Locate the cell with the specified text and output its (X, Y) center coordinate. 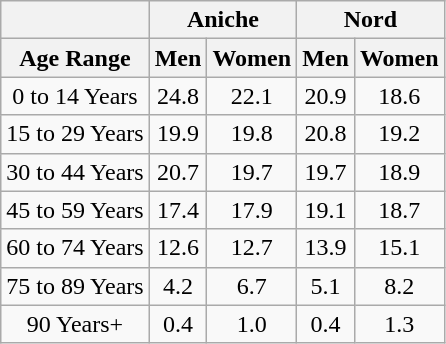
Age Range (75, 58)
22.1 (252, 96)
17.4 (178, 210)
4.2 (178, 286)
18.9 (399, 172)
0 to 14 Years (75, 96)
20.8 (326, 134)
30 to 44 Years (75, 172)
12.7 (252, 248)
90 Years+ (75, 324)
13.9 (326, 248)
24.8 (178, 96)
12.6 (178, 248)
19.8 (252, 134)
5.1 (326, 286)
19.1 (326, 210)
19.2 (399, 134)
6.7 (252, 286)
18.6 (399, 96)
15 to 29 Years (75, 134)
1.0 (252, 324)
60 to 74 Years (75, 248)
45 to 59 Years (75, 210)
Aniche (222, 20)
17.9 (252, 210)
Nord (370, 20)
8.2 (399, 286)
15.1 (399, 248)
20.7 (178, 172)
19.9 (178, 134)
20.9 (326, 96)
75 to 89 Years (75, 286)
18.7 (399, 210)
1.3 (399, 324)
